Return [X, Y] of the center of cell containing provided text 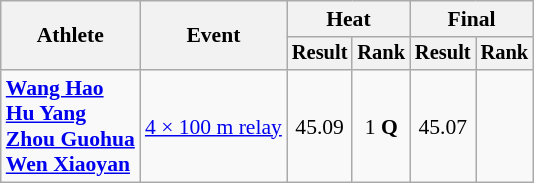
Final [472, 19]
Heat [348, 19]
45.07 [443, 126]
Athlete [70, 36]
4 × 100 m relay [214, 126]
Wang HaoHu YangZhou GuohuaWen Xiaoyan [70, 126]
45.09 [320, 126]
Event [214, 36]
1 Q [381, 126]
